Pinpoint the cell where the given text exists, returning its (x, y) midpoint coordinate. 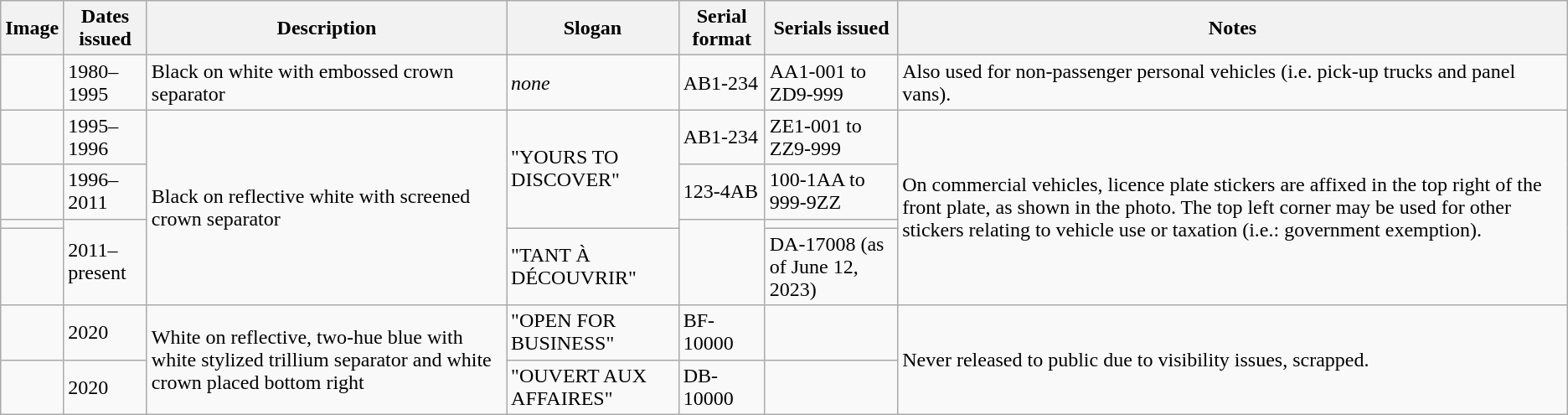
Black on reflective white with screened crown separator (327, 208)
1996–2011 (106, 191)
none (593, 82)
"OUVERT AUX AFFAIRES" (593, 387)
Dates issued (106, 29)
DA-17008 (as of June 12, 2023) (831, 267)
Slogan (593, 29)
Serials issued (831, 29)
Image (32, 29)
ZE1-001 to ZZ9-999 (831, 137)
White on reflective, two-hue blue with white stylized trillium separator and white crown placed bottom right (327, 360)
1980–1995 (106, 82)
Notes (1233, 29)
"OPEN FOR BUSINESS" (593, 332)
Description (327, 29)
"YOURS TO DISCOVER" (593, 169)
"TANT À DÉCOUVRIR" (593, 267)
BF-10000 (722, 332)
Never released to public due to visibility issues, scrapped. (1233, 360)
AA1-001 to ZD9-999 (831, 82)
Also used for non-passenger personal vehicles (i.e. pick-up trucks and panel vans). (1233, 82)
DB-10000 (722, 387)
123-4AB (722, 191)
Black on white with embossed crown separator (327, 82)
100-1AA to 999-9ZZ (831, 191)
2011–present (106, 262)
1995–1996 (106, 137)
Serial format (722, 29)
